Capture the cell that displays the provided text and extract its [x, y] central coordinate. 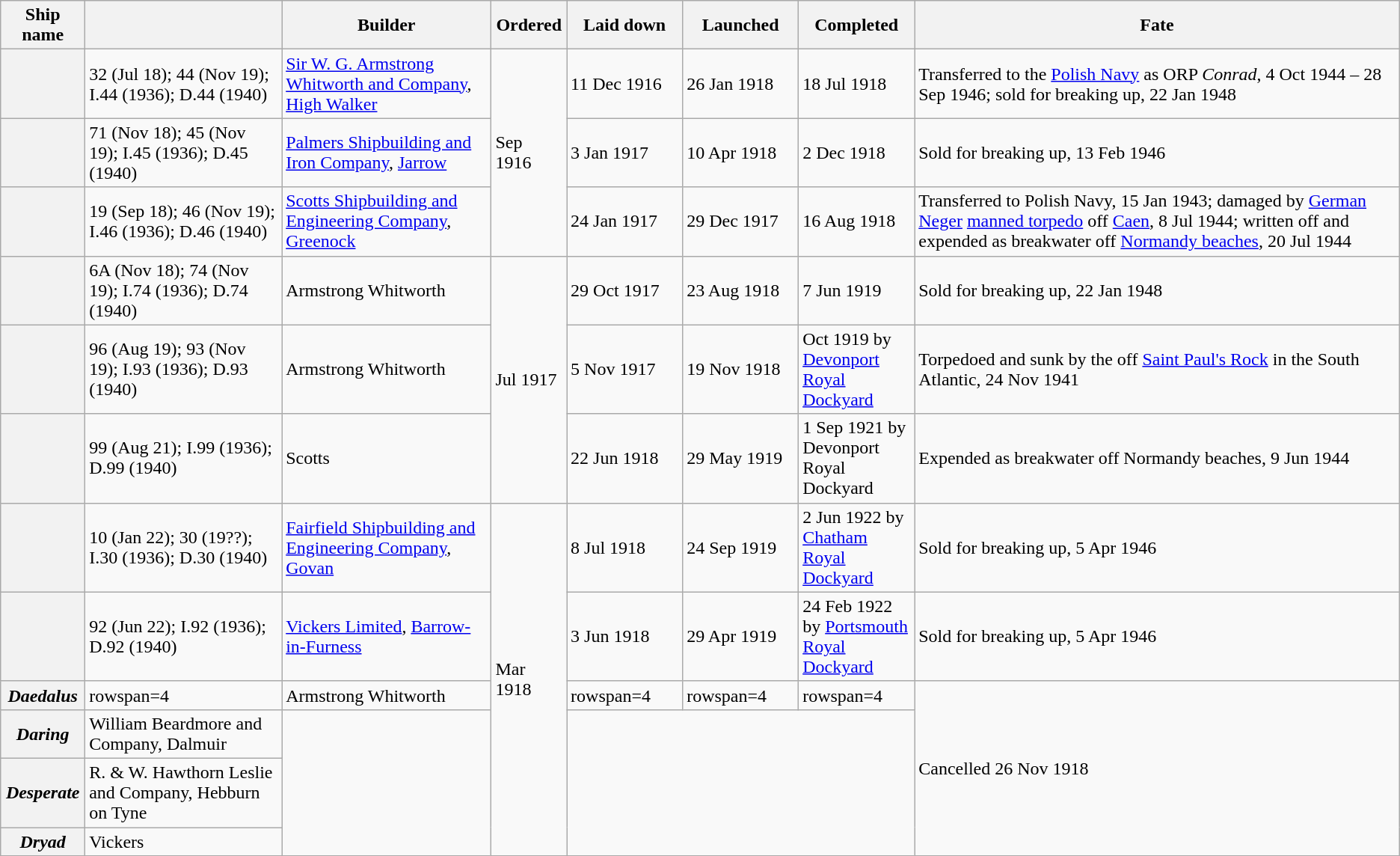
6A (Nov 18); 74 (Nov 19); I.74 (1936); D.74 (1940) [184, 290]
24 Sep 1919 [740, 548]
10 Apr 1918 [740, 153]
Scotts [387, 458]
Sir W. G. Armstrong Whitworth and Company, High Walker [387, 84]
16 Aug 1918 [857, 221]
24 Jan 1917 [625, 221]
Vickers [184, 842]
3 Jan 1917 [625, 153]
10 (Jan 22); 30 (19??); I.30 (1936); D.30 (1940) [184, 548]
24 Feb 1922 by Portsmouth Royal Dockyard [857, 636]
Torpedoed and sunk by the off Saint Paul's Rock in the South Atlantic, 24 Nov 1941 [1158, 370]
2 Dec 1918 [857, 153]
Mar 1918 [529, 679]
1 Sep 1921 by Devonport Royal Dockyard [857, 458]
Sep 1916 [529, 153]
71 (Nov 18); 45 (Nov 19); I.45 (1936); D.45 (1940) [184, 153]
Builder [387, 25]
Desperate [43, 792]
32 (Jul 18); 44 (Nov 19); I.44 (1936); D.44 (1940) [184, 84]
Cancelled 26 Nov 1918 [1158, 768]
19 Nov 1918 [740, 370]
Palmers Shipbuilding and Iron Company, Jarrow [387, 153]
7 Jun 1919 [857, 290]
2 Jun 1922 by Chatham Royal Dockyard [857, 548]
29 Oct 1917 [625, 290]
Oct 1919 by Devonport Royal Dockyard [857, 370]
29 Apr 1919 [740, 636]
26 Jan 1918 [740, 84]
Laid down [625, 25]
Sold for breaking up, 13 Feb 1946 [1158, 153]
Ship name [43, 25]
19 (Sep 18); 46 (Nov 19); I.46 (1936); D.46 (1940) [184, 221]
99 (Aug 21); I.99 (1936); D.99 (1940) [184, 458]
8 Jul 1918 [625, 548]
23 Aug 1918 [740, 290]
William Beardmore and Company, Dalmuir [184, 733]
29 May 1919 [740, 458]
3 Jun 1918 [625, 636]
Dryad [43, 842]
Launched [740, 25]
Daedalus [43, 695]
22 Jun 1918 [625, 458]
Ordered [529, 25]
Expended as breakwater off Normandy beaches, 9 Jun 1944 [1158, 458]
R. & W. Hawthorn Leslie and Company, Hebburn on Tyne [184, 792]
5 Nov 1917 [625, 370]
Fate [1158, 25]
29 Dec 1917 [740, 221]
Fairfield Shipbuilding and Engineering Company, Govan [387, 548]
96 (Aug 19); 93 (Nov 19); I.93 (1936); D.93 (1940) [184, 370]
Jul 1917 [529, 379]
18 Jul 1918 [857, 84]
11 Dec 1916 [625, 84]
Scotts Shipbuilding and Engineering Company, Greenock [387, 221]
Completed [857, 25]
92 (Jun 22); I.92 (1936); D.92 (1940) [184, 636]
Transferred to the Polish Navy as ORP Conrad, 4 Oct 1944 – 28 Sep 1946; sold for breaking up, 22 Jan 1948 [1158, 84]
Vickers Limited, Barrow-in-Furness [387, 636]
Sold for breaking up, 22 Jan 1948 [1158, 290]
Daring [43, 733]
